Search for the cell housing the specified text and yield its (X, Y) center coordinate. 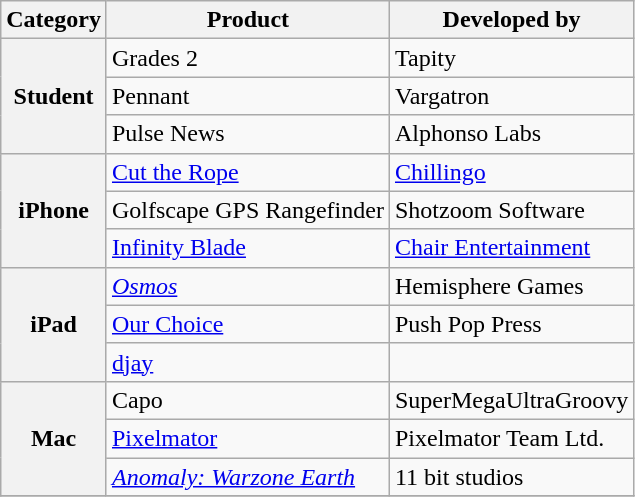
Pixelmator (248, 438)
Chair Entertainment (511, 248)
Developed by (511, 20)
Product (248, 20)
Vargatron (511, 96)
Anomaly: Warzone Earth (248, 477)
Alphonso Labs (511, 134)
Osmos (248, 286)
iPhone (54, 210)
Hemisphere Games (511, 286)
Mac (54, 438)
Infinity Blade (248, 248)
djay (248, 362)
Cut the Rope (248, 172)
Tapity (511, 58)
Category (54, 20)
Grades 2 (248, 58)
Shotzoom Software (511, 210)
Push Pop Press (511, 324)
Chillingo (511, 172)
11 bit studios (511, 477)
Capo (248, 400)
Pennant (248, 96)
Student (54, 96)
Pixelmator Team Ltd. (511, 438)
Our Choice (248, 324)
Golfscape GPS Rangefinder (248, 210)
iPad (54, 324)
SuperMegaUltraGroovy (511, 400)
Pulse News (248, 134)
